Provide the [X, Y] coordinate of the cell's center where the given text is located.  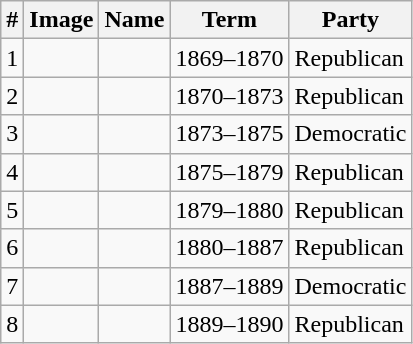
1879–1880 [230, 210]
Image [62, 20]
3 [12, 134]
# [12, 20]
1889–1890 [230, 324]
1873–1875 [230, 134]
Term [230, 20]
Name [134, 20]
1880–1887 [230, 248]
5 [12, 210]
1869–1870 [230, 58]
6 [12, 248]
7 [12, 286]
1875–1879 [230, 172]
1870–1873 [230, 96]
1 [12, 58]
1887–1889 [230, 286]
4 [12, 172]
2 [12, 96]
Party [350, 20]
8 [12, 324]
